From the cell containing the given text, extract its center point as [X, Y] coordinate. 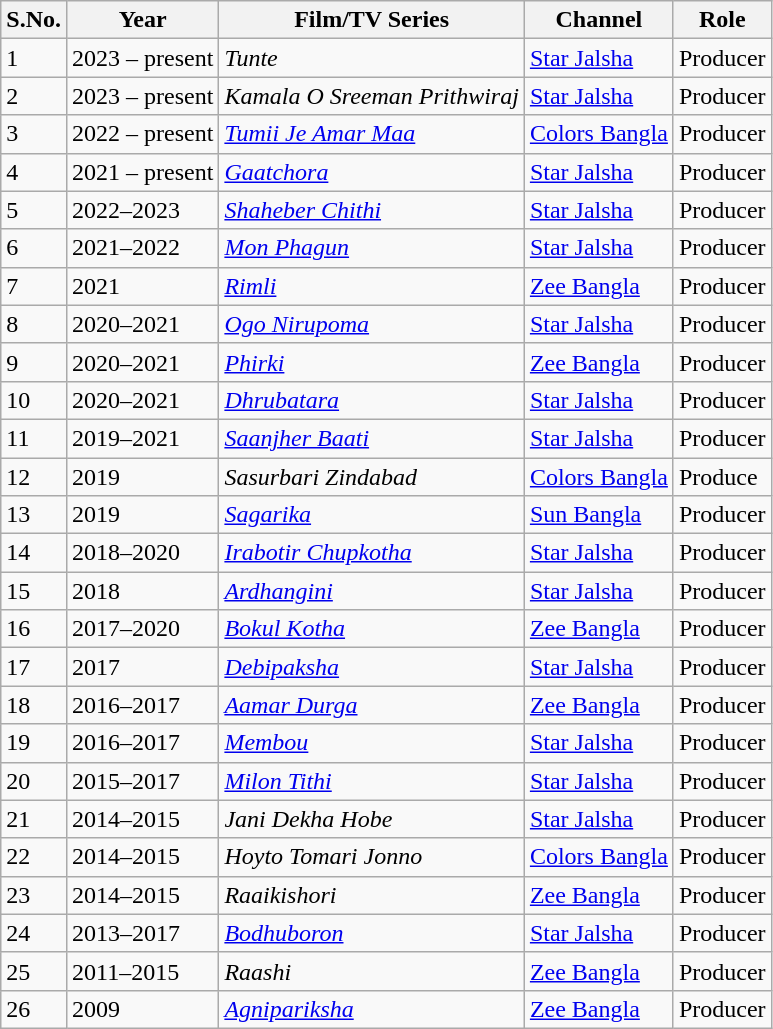
3 [34, 134]
15 [34, 591]
2022–2023 [142, 210]
22 [34, 857]
25 [34, 971]
2019–2021 [142, 438]
Year [142, 20]
Shaheber Chithi [372, 210]
24 [34, 933]
Irabotir Chupkotha [372, 553]
17 [34, 667]
20 [34, 781]
2021 – present [142, 172]
2011–2015 [142, 971]
19 [34, 743]
Raashi [372, 971]
Ogo Nirupoma [372, 324]
Aamar Durga [372, 705]
6 [34, 248]
8 [34, 324]
5 [34, 210]
Sun Bangla [598, 515]
12 [34, 477]
2015–2017 [142, 781]
Jani Dekha Hobe [372, 819]
2 [34, 96]
2018 [142, 591]
1 [34, 58]
16 [34, 629]
2017–2020 [142, 629]
13 [34, 515]
Tumii Je Amar Maa [372, 134]
Rimli [372, 286]
18 [34, 705]
Dhrubatara [372, 400]
Film/TV Series [372, 20]
2021 [142, 286]
Saanjher Baati [372, 438]
7 [34, 286]
Milon Tithi [372, 781]
Debipaksha [372, 667]
Phirki [372, 362]
2009 [142, 1009]
11 [34, 438]
Sasurbari Zindabad [372, 477]
21 [34, 819]
Raaikishori [372, 895]
Hoyto Tomari Jonno [372, 857]
Role [722, 20]
Agnipariksha [372, 1009]
Produce [722, 477]
S.No. [34, 20]
26 [34, 1009]
9 [34, 362]
4 [34, 172]
14 [34, 553]
Bodhuboron [372, 933]
Membou [372, 743]
Bokul Kotha [372, 629]
2018–2020 [142, 553]
2017 [142, 667]
Channel [598, 20]
10 [34, 400]
Gaatchora [372, 172]
2022 – present [142, 134]
2021–2022 [142, 248]
Tunte [372, 58]
Mon Phagun [372, 248]
Ardhangini [372, 591]
Sagarika [372, 515]
2013–2017 [142, 933]
Kamala O Sreeman Prithwiraj [372, 96]
23 [34, 895]
